Scan for the cell matching the given text and deliver its (X, Y) coordinate at center. 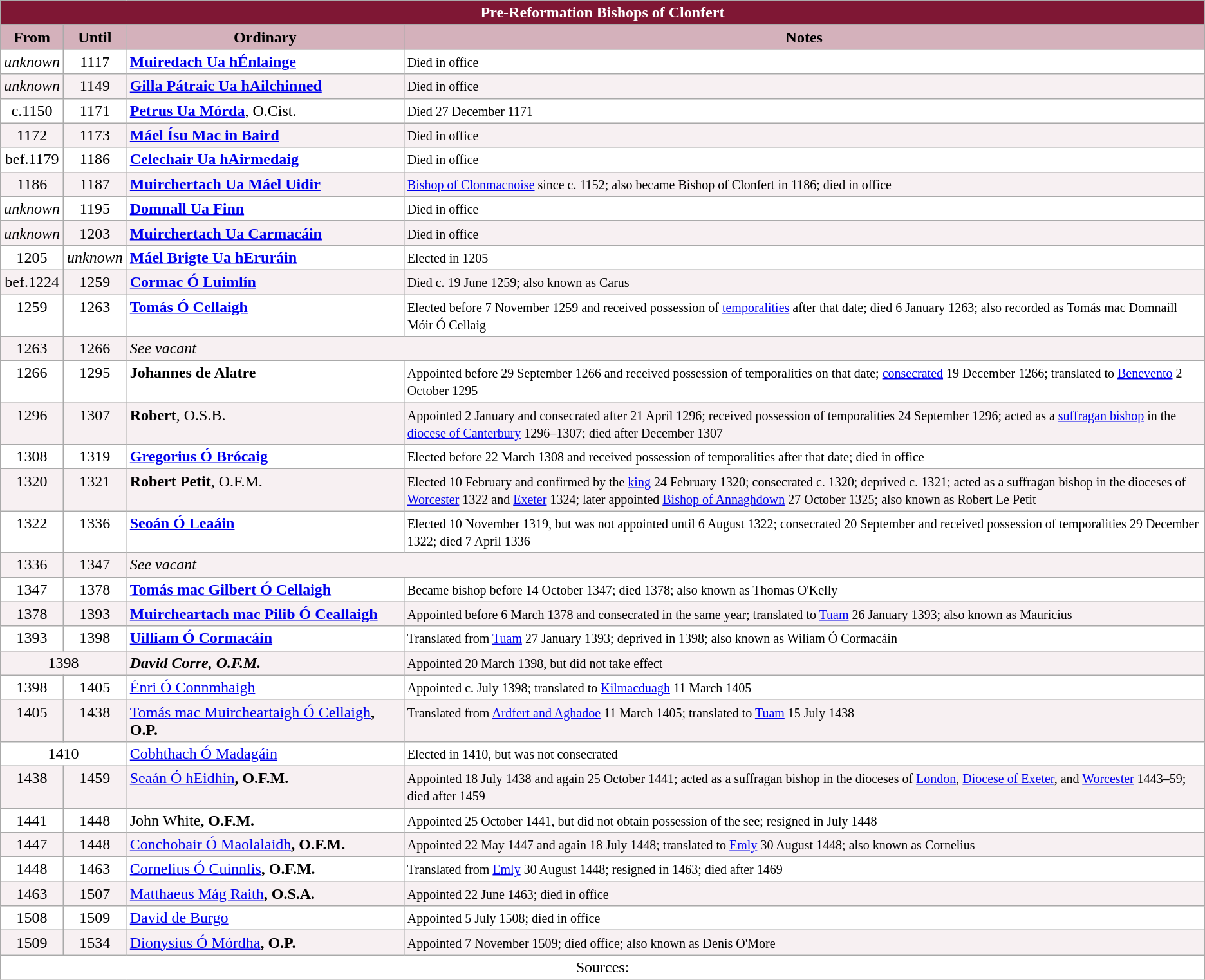
Pre-Reformation Bishops of Clonfert (602, 13)
bef.1224 (32, 282)
Johannes de Alatre (265, 382)
Notes (804, 37)
David de Burgo (265, 918)
1447 (32, 845)
1507 (95, 894)
Appointed 7 November 1509; died office; also known as Denis O'More (804, 943)
Appointed before 6 March 1378 and consecrated in the same year; translated to Tuam 26 January 1393; also known as Mauricius (804, 614)
1322 (32, 532)
Domnall Ua Finn (265, 208)
1534 (95, 943)
1508 (32, 918)
Translated from Tuam 27 January 1393; deprived in 1398; also known as Wiliam Ó Cormacáin (804, 638)
Appointed 5 July 1508; died in office (804, 918)
1117 (95, 62)
Elected in 1410, but was not consecrated (804, 753)
Appointed 22 May 1447 and again 18 July 1448; translated to Emly 30 August 1448; also known as Cornelius (804, 845)
1205 (32, 257)
Appointed 22 June 1463; died in office (804, 894)
1173 (95, 135)
Dionysius Ó Mórdha, O.P. (265, 943)
David Corre, O.F.M. (265, 663)
Appointed c. July 1398; translated to Kilmacduagh 11 March 1405 (804, 687)
1296 (32, 423)
Muircheartach mac Pilib Ó Ceallaigh (265, 614)
Gilla Pátraic Ua hAilchinned (265, 86)
1459 (95, 786)
Tomás mac Muircheartaigh Ó Cellaigh, O.P. (265, 721)
John White, O.F.M. (265, 820)
Translated from Emly 30 August 1448; resigned in 1463; died after 1469 (804, 869)
1320 (32, 490)
Died 27 December 1171 (804, 111)
Until (95, 37)
Tomás mac Gilbert Ó Cellaigh (265, 589)
Sources: (602, 967)
1149 (95, 86)
Appointed 25 October 1441, but did not obtain possession of the see; resigned in July 1448 (804, 820)
Seaán Ó hEidhin, O.F.M. (265, 786)
Cornelius Ó Cuinnlis, O.F.M. (265, 869)
Conchobair Ó Maolalaidh, O.F.M. (265, 845)
1171 (95, 111)
Cormac Ó Luimlín (265, 282)
Petrus Ua Mórda, O.Cist. (265, 111)
Muiredach Ua hÉnlainge (265, 62)
Uilliam Ó Cormacáin (265, 638)
Translated from Ardfert and Aghadoe 11 March 1405; translated to Tuam 15 July 1438 (804, 721)
1295 (95, 382)
Became bishop before 14 October 1347; died 1378; also known as Thomas O'Kelly (804, 589)
Died c. 19 June 1259; also known as Carus (804, 282)
Celechair Ua hAirmedaig (265, 160)
Elected before 22 March 1308 and received possession of temporalities after that date; died in office (804, 457)
1195 (95, 208)
1203 (95, 233)
Appointed 20 March 1398, but did not take effect (804, 663)
1187 (95, 184)
Tomás Ó Cellaigh (265, 315)
Gregorius Ó Brócaig (265, 457)
Énri Ó Connmhaigh (265, 687)
1308 (32, 457)
1172 (32, 135)
Cobhthach Ó Madagáin (265, 753)
From (32, 37)
Ordinary (265, 37)
1441 (32, 820)
Seoán Ó Leaáin (265, 532)
1410 (63, 753)
Máel Ísu Mac in Baird (265, 135)
1319 (95, 457)
1321 (95, 490)
Máel Brigte Ua hEruráin (265, 257)
Muirchertach Ua Carmacáin (265, 233)
Muirchertach Ua Máel Uidir (265, 184)
Robert Petit, O.F.M. (265, 490)
Elected in 1205 (804, 257)
Matthaeus Mág Raith, O.S.A. (265, 894)
1307 (95, 423)
Robert, O.S.B. (265, 423)
Bishop of Clonmacnoise since c. 1152; also became Bishop of Clonfert in 1186; died in office (804, 184)
bef.1179 (32, 160)
c.1150 (32, 111)
